For the text-containing cell, return its midpoint in [x, y] coordinate format. 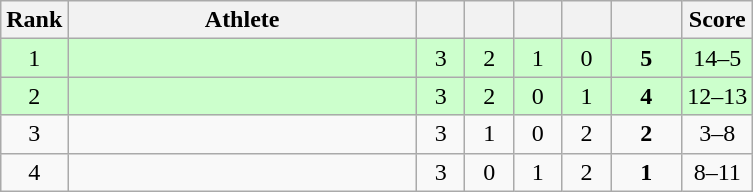
5 [646, 58]
Score [718, 20]
Rank [34, 20]
12–13 [718, 96]
14–5 [718, 58]
8–11 [718, 172]
Athlete [242, 20]
3–8 [718, 134]
